Provide the (x, y) coordinate of the cell's center where the given text is located.  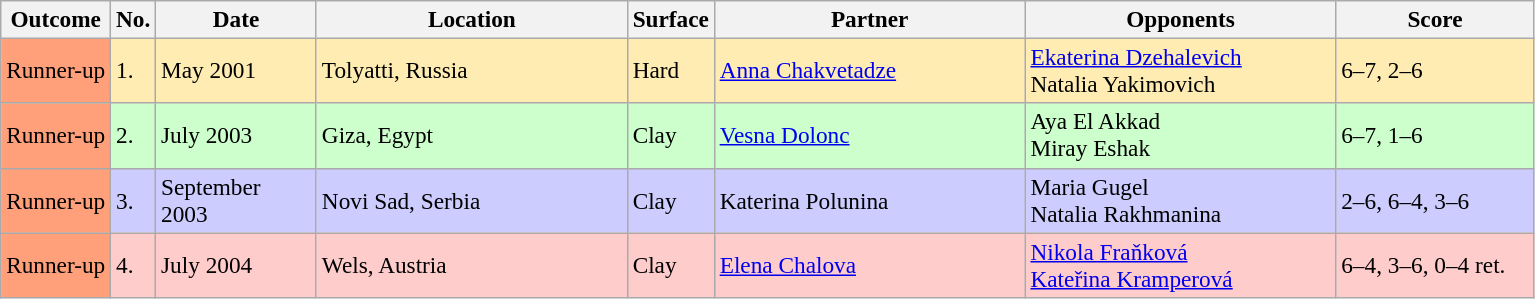
Wels, Austria (472, 264)
Surface (670, 19)
Ekaterina Dzehalevich Natalia Yakimovich (1180, 70)
Tolyatti, Russia (472, 70)
Score (1435, 19)
Novi Sad, Serbia (472, 200)
Katerina Polunina (870, 200)
May 2001 (236, 70)
6–7, 2–6 (1435, 70)
Location (472, 19)
2–6, 6–4, 3–6 (1435, 200)
Elena Chalova (870, 264)
Opponents (1180, 19)
Nikola Fraňková Kateřina Kramperová (1180, 264)
4. (134, 264)
Aya El Akkad Miray Eshak (1180, 136)
6–4, 3–6, 0–4 ret. (1435, 264)
Maria Gugel Natalia Rakhmanina (1180, 200)
September 2003 (236, 200)
July 2003 (236, 136)
1. (134, 70)
Hard (670, 70)
2. (134, 136)
July 2004 (236, 264)
No. (134, 19)
Partner (870, 19)
Outcome (56, 19)
Giza, Egypt (472, 136)
Anna Chakvetadze (870, 70)
3. (134, 200)
6–7, 1–6 (1435, 136)
Date (236, 19)
Vesna Dolonc (870, 136)
